Scan for the cell matching the given text and deliver its [X, Y] coordinate at center. 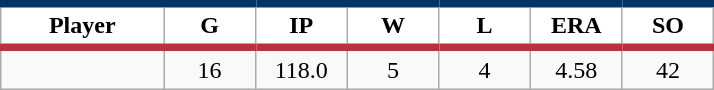
W [393, 26]
IP [301, 26]
118.0 [301, 68]
G [210, 26]
Player [82, 26]
4 [485, 68]
5 [393, 68]
42 [668, 68]
4.58 [576, 68]
L [485, 26]
SO [668, 26]
16 [210, 68]
ERA [576, 26]
